Return [X, Y] of the center of cell containing provided text 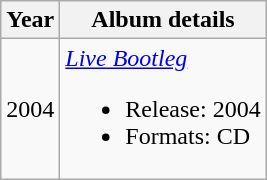
Year [30, 20]
Album details [163, 20]
Live BootlegRelease: 2004Formats: CD [163, 109]
2004 [30, 109]
